Output the [x, y] coordinate of the center of the cell containing the given text.  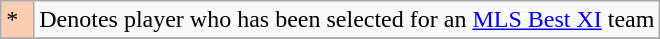
* [18, 20]
Denotes player who has been selected for an MLS Best XI team [347, 20]
